Scan for the cell matching the given text and deliver its [X, Y] coordinate at center. 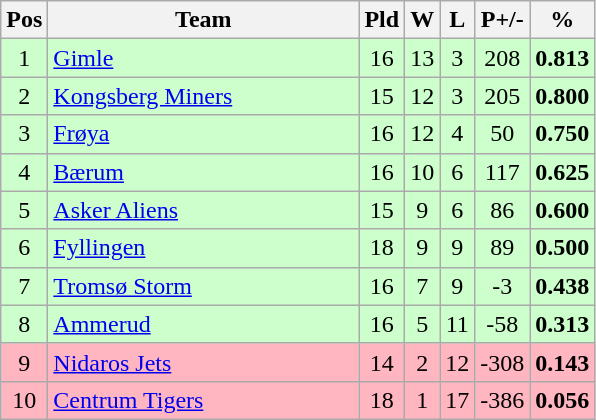
Centrum Tigers [204, 400]
Frøya [204, 134]
Bærum [204, 172]
0.625 [562, 172]
11 [458, 324]
205 [502, 96]
0.056 [562, 400]
0.750 [562, 134]
P+/- [502, 20]
86 [502, 210]
8 [24, 324]
50 [502, 134]
-308 [502, 362]
Asker Aliens [204, 210]
0.800 [562, 96]
0.438 [562, 286]
L [458, 20]
W [422, 20]
89 [502, 248]
117 [502, 172]
Pos [24, 20]
Fyllingen [204, 248]
0.313 [562, 324]
Team [204, 20]
14 [382, 362]
0.600 [562, 210]
13 [422, 58]
-58 [502, 324]
Tromsø Storm [204, 286]
17 [458, 400]
Ammerud [204, 324]
0.813 [562, 58]
Gimle [204, 58]
208 [502, 58]
Nidaros Jets [204, 362]
Kongsberg Miners [204, 96]
0.143 [562, 362]
-386 [502, 400]
-3 [502, 286]
Pld [382, 20]
0.500 [562, 248]
% [562, 20]
